Return the [X, Y] coordinate for the center point of the cell that contains the specified text.  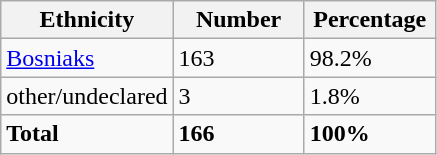
98.2% [370, 58]
Percentage [370, 20]
Ethnicity [87, 20]
Total [87, 134]
Bosniaks [87, 58]
166 [238, 134]
100% [370, 134]
1.8% [370, 96]
Number [238, 20]
163 [238, 58]
3 [238, 96]
other/undeclared [87, 96]
